For the text-containing cell, return its midpoint in (x, y) coordinate format. 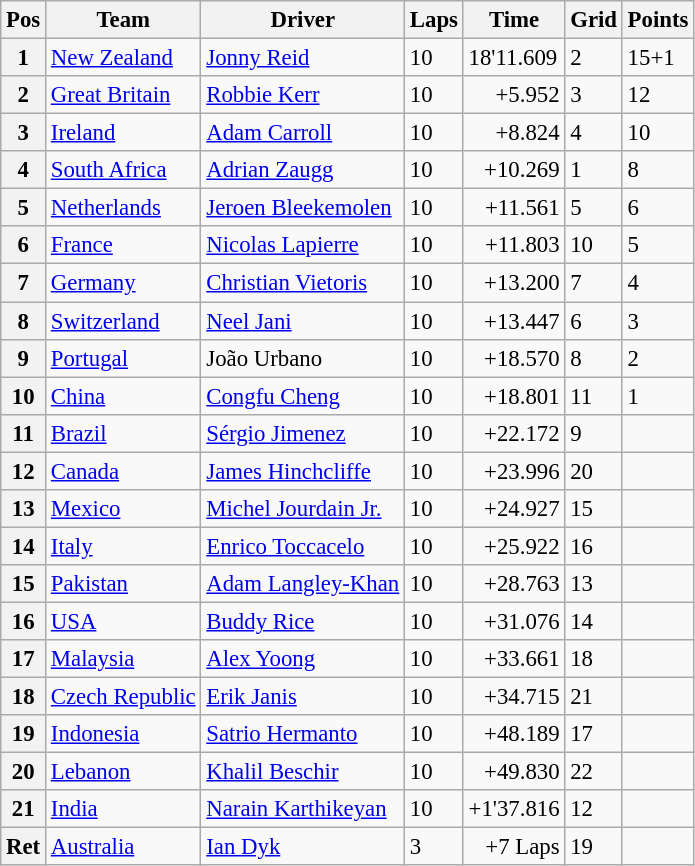
Netherlands (124, 208)
+10.269 (514, 170)
Australia (124, 847)
+34.715 (514, 697)
South Africa (124, 170)
Grid (594, 20)
Michel Jourdain Jr. (303, 509)
Driver (303, 20)
USA (124, 621)
Satrio Hermanto (303, 734)
Robbie Kerr (303, 95)
Narain Karthikeyan (303, 809)
Christian Vietoris (303, 283)
Lebanon (124, 772)
Pakistan (124, 584)
+11.803 (514, 245)
Congfu Cheng (303, 396)
+18.801 (514, 396)
+33.661 (514, 659)
Switzerland (124, 321)
+1'37.816 (514, 809)
Brazil (124, 433)
Great Britain (124, 95)
China (124, 396)
Jeroen Bleekemolen (303, 208)
Portugal (124, 358)
Mexico (124, 509)
Adam Langley-Khan (303, 584)
+18.570 (514, 358)
+24.927 (514, 509)
France (124, 245)
Buddy Rice (303, 621)
+31.076 (514, 621)
+5.952 (514, 95)
18'11.609 (514, 58)
Italy (124, 546)
+48.189 (514, 734)
Pos (24, 20)
Enrico Toccacelo (303, 546)
+25.922 (514, 546)
Alex Yoong (303, 659)
Czech Republic (124, 697)
João Urbano (303, 358)
Neel Jani (303, 321)
Laps (434, 20)
New Zealand (124, 58)
+23.996 (514, 471)
+13.200 (514, 283)
Ian Dyk (303, 847)
Adrian Zaugg (303, 170)
15+1 (658, 58)
Adam Carroll (303, 133)
Germany (124, 283)
Sérgio Jimenez (303, 433)
Indonesia (124, 734)
22 (594, 772)
+22.172 (514, 433)
Khalil Beschir (303, 772)
Time (514, 20)
+49.830 (514, 772)
India (124, 809)
Malaysia (124, 659)
+8.824 (514, 133)
Erik Janis (303, 697)
+28.763 (514, 584)
Nicolas Lapierre (303, 245)
+7 Laps (514, 847)
Points (658, 20)
James Hinchcliffe (303, 471)
Jonny Reid (303, 58)
+11.561 (514, 208)
Ireland (124, 133)
Ret (24, 847)
Canada (124, 471)
+13.447 (514, 321)
Team (124, 20)
